Search for the cell housing the specified text and yield its [x, y] center coordinate. 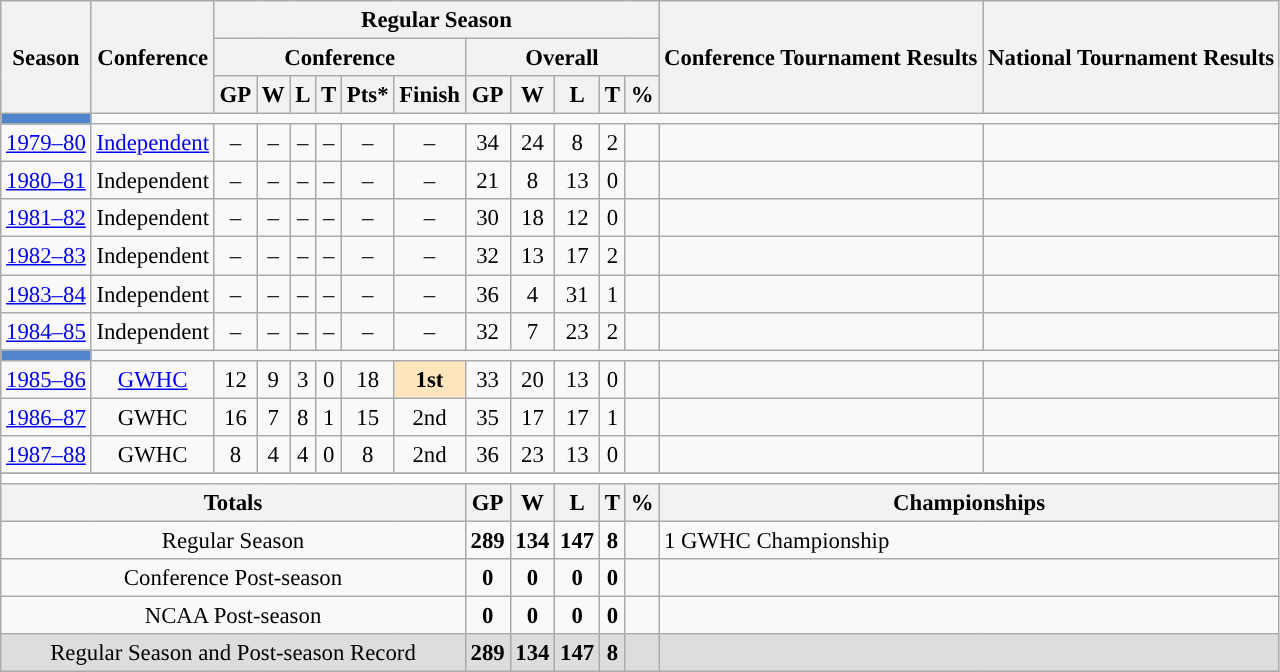
16 [235, 417]
31 [578, 294]
1 GWHC Championship [970, 540]
34 [488, 143]
21 [488, 181]
1980–81 [46, 181]
9 [272, 379]
1987–88 [46, 455]
3 [303, 379]
1st [430, 379]
1986–87 [46, 417]
NCAA Post-season [233, 616]
Overall [562, 58]
24 [532, 143]
Regular Season and Post-season Record [233, 653]
30 [488, 219]
1983–84 [46, 294]
Conference Tournament Results [821, 58]
Totals [233, 503]
Championships [970, 503]
Pts* [367, 95]
National Tournament Results [1132, 58]
1981–82 [46, 219]
1979–80 [46, 143]
Season [46, 58]
20 [532, 379]
Conference Post-season [233, 578]
15 [367, 417]
1985–86 [46, 379]
33 [488, 379]
1984–85 [46, 331]
1982–83 [46, 256]
35 [488, 417]
Finish [430, 95]
